Extract the [X, Y] coordinate from the center of the cell holding the provided text.  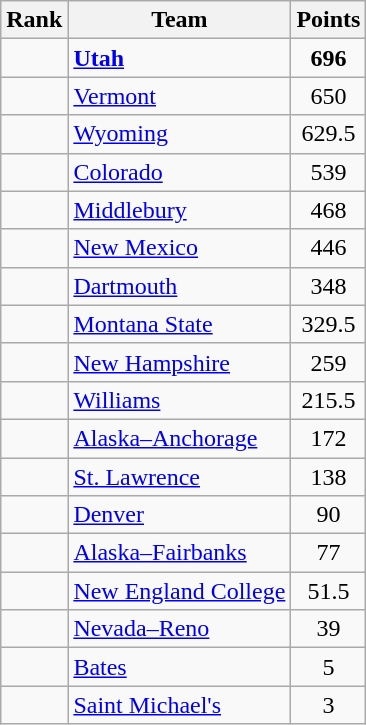
Montana State [180, 324]
51.5 [328, 591]
696 [328, 58]
446 [328, 248]
Team [180, 20]
Denver [180, 515]
5 [328, 667]
Alaska–Anchorage [180, 438]
Nevada–Reno [180, 629]
629.5 [328, 134]
348 [328, 286]
77 [328, 553]
Alaska–Fairbanks [180, 553]
Colorado [180, 172]
Middlebury [180, 210]
539 [328, 172]
Williams [180, 400]
138 [328, 477]
Rank [34, 20]
Dartmouth [180, 286]
259 [328, 362]
St. Lawrence [180, 477]
Wyoming [180, 134]
90 [328, 515]
39 [328, 629]
650 [328, 96]
New Hampshire [180, 362]
Vermont [180, 96]
Saint Michael's [180, 705]
New England College [180, 591]
Points [328, 20]
3 [328, 705]
Bates [180, 667]
468 [328, 210]
172 [328, 438]
Utah [180, 58]
215.5 [328, 400]
329.5 [328, 324]
New Mexico [180, 248]
